Determine the [X, Y] coordinate at the center of the cell enclosing the given text.  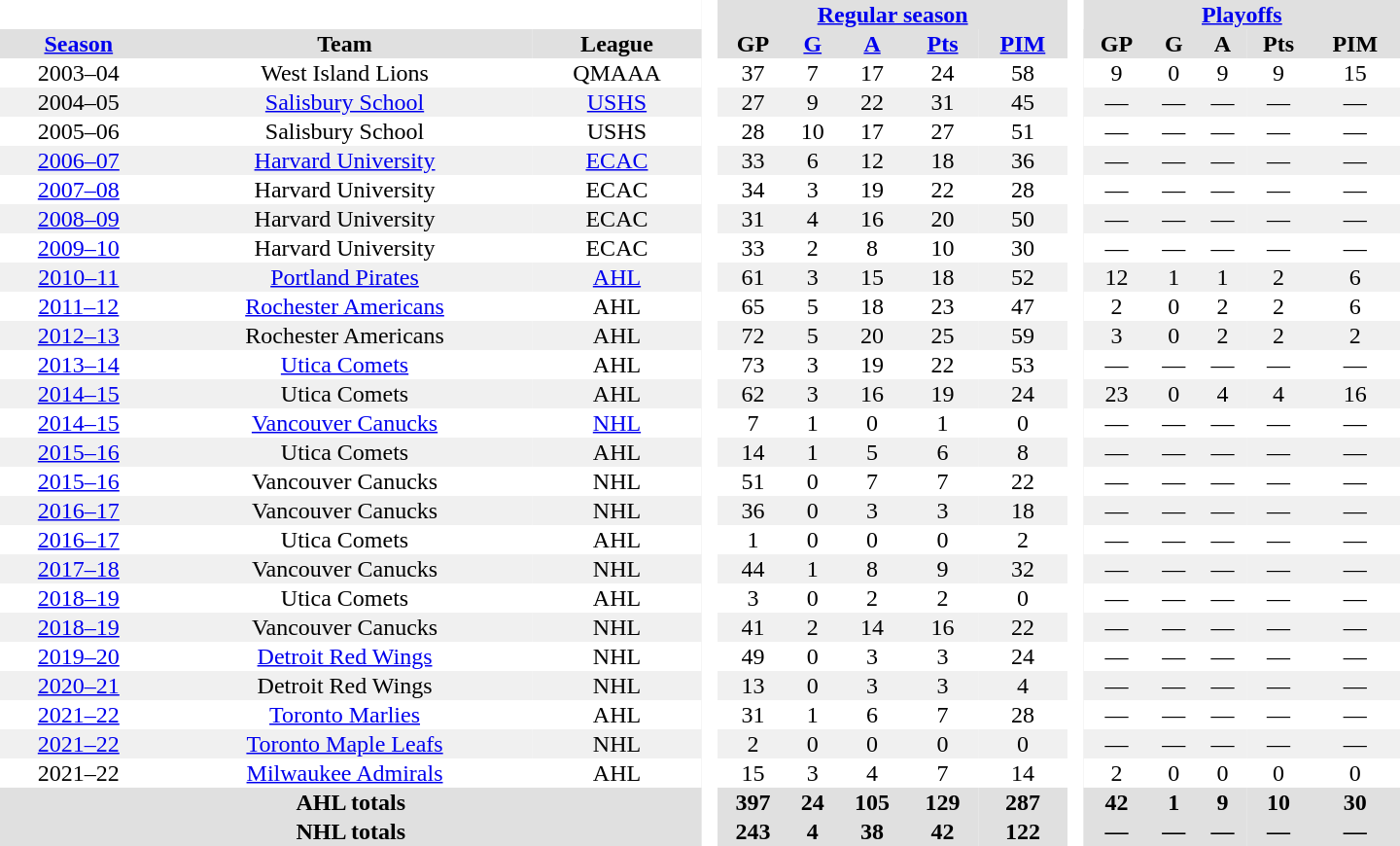
65 [752, 306]
52 [1023, 277]
47 [1023, 306]
AHL totals [351, 802]
53 [1023, 365]
Playoffs [1242, 15]
2006–07 [79, 160]
72 [752, 335]
397 [752, 802]
13 [752, 686]
League [616, 44]
2003–04 [79, 73]
58 [1023, 73]
2011–12 [79, 306]
73 [752, 365]
243 [752, 831]
37 [752, 73]
59 [1023, 335]
44 [752, 569]
West Island Lions [345, 73]
Team [345, 44]
QMAAA [616, 73]
49 [752, 656]
41 [752, 627]
2010–11 [79, 277]
287 [1023, 802]
2019–20 [79, 656]
45 [1023, 102]
34 [752, 190]
2009–10 [79, 248]
2013–14 [79, 365]
38 [872, 831]
NHL totals [351, 831]
105 [872, 802]
2012–13 [79, 335]
2004–05 [79, 102]
2007–08 [79, 190]
61 [752, 277]
Regular season [892, 15]
2005–06 [79, 131]
129 [942, 802]
50 [1023, 219]
Portland Pirates [345, 277]
2017–18 [79, 569]
Milwaukee Admirals [345, 773]
2008–09 [79, 219]
Toronto Maple Leafs [345, 744]
2020–21 [79, 686]
Season [79, 44]
32 [1023, 569]
122 [1023, 831]
62 [752, 394]
25 [942, 335]
Toronto Marlies [345, 715]
